Output the (X, Y) coordinate of the center of the cell containing the given text.  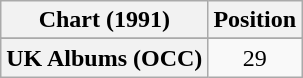
Chart (1991) (104, 20)
29 (255, 58)
UK Albums (OCC) (104, 58)
Position (255, 20)
